Pinpoint the cell where the given text exists, returning its (X, Y) midpoint coordinate. 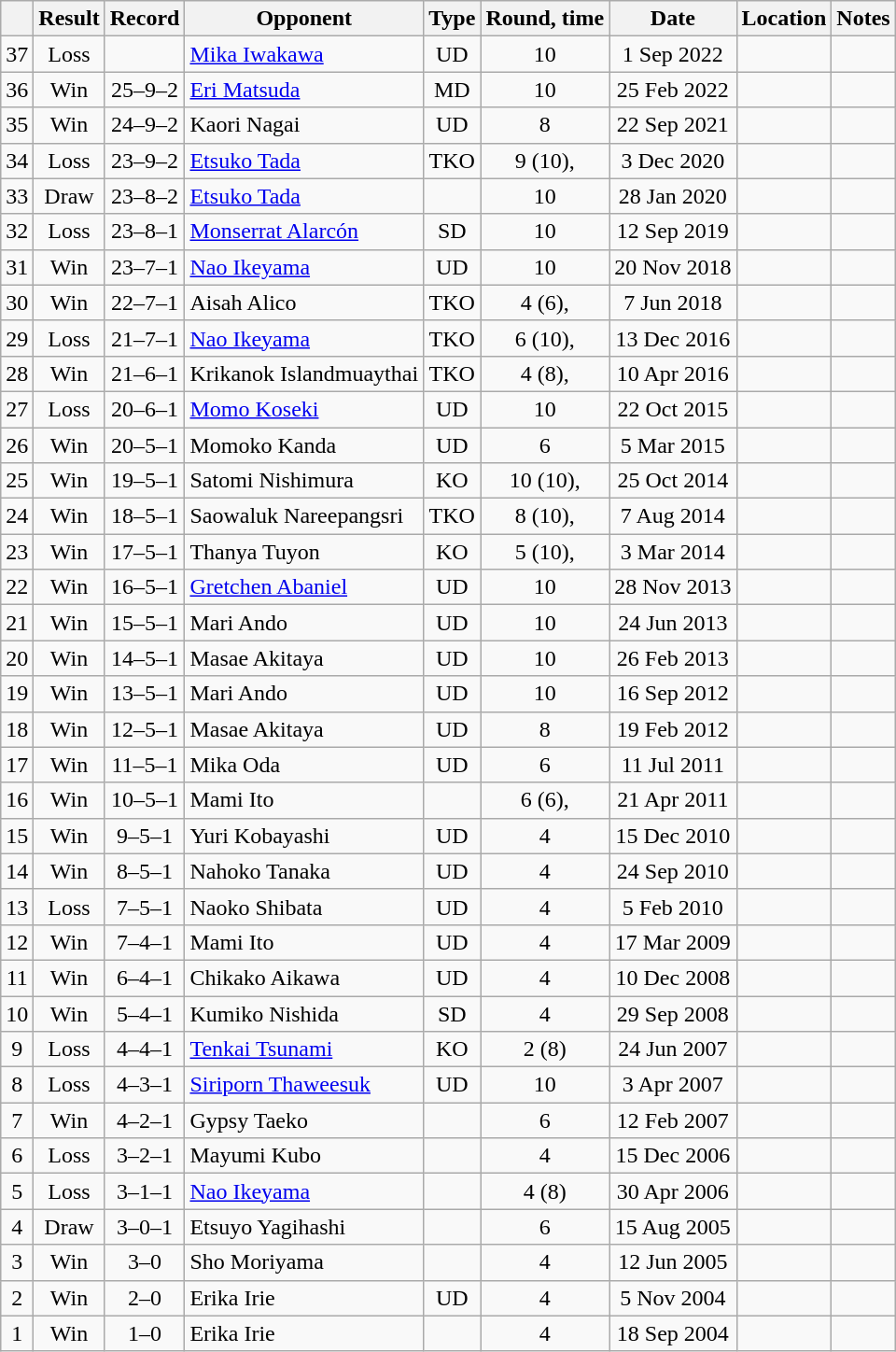
2 (17, 1298)
7 Jun 2018 (673, 303)
9 (17, 1049)
35 (17, 125)
16–5–1 (145, 587)
7 (17, 1120)
Notes (863, 19)
4 (6), (545, 303)
Mika Oda (304, 765)
17 Mar 2009 (673, 942)
18–5–1 (145, 516)
4–2–1 (145, 1120)
20 Nov 2018 (673, 267)
Momoko Kanda (304, 445)
24 (17, 516)
6–4–1 (145, 978)
Result (69, 19)
19–5–1 (145, 481)
4–3–1 (145, 1085)
26 Feb 2013 (673, 658)
Chikako Aikawa (304, 978)
Thanya Tuyon (304, 552)
3–2–1 (145, 1156)
5 Feb 2010 (673, 907)
23–9–2 (145, 161)
8–5–1 (145, 871)
1 (17, 1333)
Kaori Nagai (304, 125)
Naoko Shibata (304, 907)
15–5–1 (145, 623)
21–7–1 (145, 338)
18 (17, 729)
24 Jun 2013 (673, 623)
22 Oct 2015 (673, 409)
25 Feb 2022 (673, 90)
11 (17, 978)
Type (452, 19)
28 Jan 2020 (673, 196)
11–5–1 (145, 765)
17 (17, 765)
Location (784, 19)
31 (17, 267)
23–8–2 (145, 196)
Round, time (545, 19)
20 (17, 658)
1–0 (145, 1333)
5 (10), (545, 552)
25 (17, 481)
3 Apr 2007 (673, 1085)
33 (17, 196)
4 (8) (545, 1191)
Satomi Nishimura (304, 481)
5 Mar 2015 (673, 445)
36 (17, 90)
24–9–2 (145, 125)
28 (17, 373)
Etsuyo Yagihashi (304, 1227)
5–4–1 (145, 1013)
13 Dec 2016 (673, 338)
12 Feb 2007 (673, 1120)
10 (10), (545, 481)
1 Sep 2022 (673, 54)
2–0 (145, 1298)
3–0–1 (145, 1227)
17–5–1 (145, 552)
9–5–1 (145, 836)
28 Nov 2013 (673, 587)
8 (10), (545, 516)
29 (17, 338)
2 (8) (545, 1049)
Kumiko Nishida (304, 1013)
19 (17, 694)
Yuri Kobayashi (304, 836)
22–7–1 (145, 303)
Aisah Alico (304, 303)
Krikanok Islandmuaythai (304, 373)
13 (17, 907)
3 Dec 2020 (673, 161)
3 Mar 2014 (673, 552)
29 Sep 2008 (673, 1013)
21–6–1 (145, 373)
20–6–1 (145, 409)
14–5–1 (145, 658)
12 Jun 2005 (673, 1262)
30 Apr 2006 (673, 1191)
23 (17, 552)
22 (17, 587)
27 (17, 409)
34 (17, 161)
3 (17, 1262)
Sho Moriyama (304, 1262)
Saowaluk Nareepangsri (304, 516)
18 Sep 2004 (673, 1333)
Opponent (304, 19)
22 Sep 2021 (673, 125)
25 Oct 2014 (673, 481)
10 Dec 2008 (673, 978)
32 (17, 232)
26 (17, 445)
Siriporn Thaweesuk (304, 1085)
16 (17, 800)
30 (17, 303)
12–5–1 (145, 729)
10–5–1 (145, 800)
15 (17, 836)
5 Nov 2004 (673, 1298)
7–5–1 (145, 907)
9 (10), (545, 161)
Tenkai Tsunami (304, 1049)
21 (17, 623)
Momo Koseki (304, 409)
3–1–1 (145, 1191)
23–7–1 (145, 267)
5 (17, 1191)
Gypsy Taeko (304, 1120)
20–5–1 (145, 445)
Eri Matsuda (304, 90)
Mika Iwakawa (304, 54)
Mayumi Kubo (304, 1156)
23–8–1 (145, 232)
Gretchen Abaniel (304, 587)
4 (8), (545, 373)
21 Apr 2011 (673, 800)
Record (145, 19)
11 Jul 2011 (673, 765)
10 Apr 2016 (673, 373)
13–5–1 (145, 694)
14 (17, 871)
Nahoko Tanaka (304, 871)
15 Aug 2005 (673, 1227)
25–9–2 (145, 90)
15 Dec 2010 (673, 836)
6 (10), (545, 338)
24 Sep 2010 (673, 871)
Date (673, 19)
24 Jun 2007 (673, 1049)
7–4–1 (145, 942)
7 Aug 2014 (673, 516)
15 Dec 2006 (673, 1156)
4–4–1 (145, 1049)
12 (17, 942)
6 (6), (545, 800)
12 Sep 2019 (673, 232)
Monserrat Alarcón (304, 232)
16 Sep 2012 (673, 694)
3–0 (145, 1262)
MD (452, 90)
37 (17, 54)
19 Feb 2012 (673, 729)
